Capture the cell that displays the provided text and extract its (x, y) central coordinate. 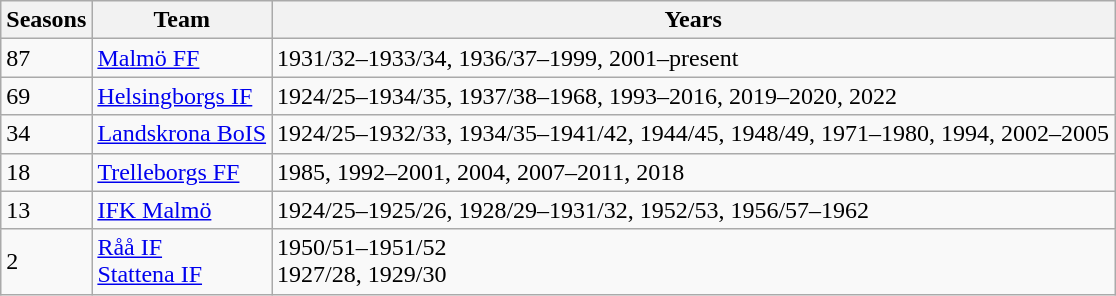
1931/32–1933/34, 1936/37–1999, 2001–present (694, 58)
1924/25–1932/33, 1934/35–1941/42, 1944/45, 1948/49, 1971–1980, 1994, 2002–2005 (694, 134)
Malmö FF (182, 58)
Helsingborgs IF (182, 96)
1985, 1992–2001, 2004, 2007–2011, 2018 (694, 172)
Landskrona BoIS (182, 134)
Seasons (46, 20)
87 (46, 58)
1950/51–1951/521927/28, 1929/30 (694, 262)
18 (46, 172)
34 (46, 134)
Team (182, 20)
13 (46, 210)
Råå IFStattena IF (182, 262)
1924/25–1934/35, 1937/38–1968, 1993–2016, 2019–2020, 2022 (694, 96)
Trelleborgs FF (182, 172)
69 (46, 96)
Years (694, 20)
IFK Malmö (182, 210)
2 (46, 262)
1924/25–1925/26, 1928/29–1931/32, 1952/53, 1956/57–1962 (694, 210)
